Locate the cell with the specified text and output its (X, Y) center coordinate. 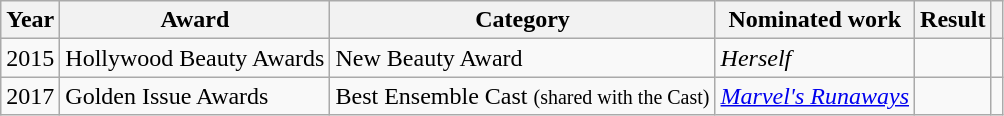
Hollywood Beauty Awards (195, 58)
Herself (815, 58)
2017 (30, 96)
Marvel's Runaways (815, 96)
Category (522, 20)
New Beauty Award (522, 58)
Golden Issue Awards (195, 96)
Year (30, 20)
Award (195, 20)
Result (953, 20)
Nominated work (815, 20)
Best Ensemble Cast (shared with the Cast) (522, 96)
2015 (30, 58)
